Determine the [x, y] coordinate at the center of the cell enclosing the given text.  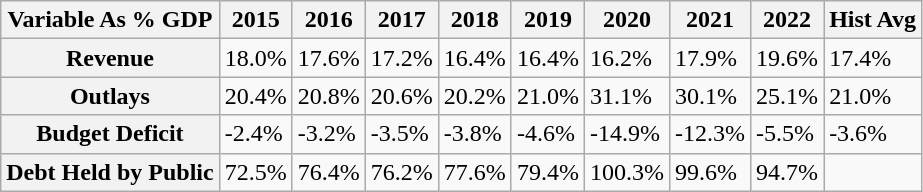
-4.6% [548, 134]
-3.8% [474, 134]
17.4% [873, 58]
16.2% [626, 58]
76.4% [328, 172]
2021 [710, 20]
20.6% [402, 96]
-5.5% [788, 134]
Debt Held by Public [110, 172]
31.1% [626, 96]
77.6% [474, 172]
20.2% [474, 96]
17.9% [710, 58]
30.1% [710, 96]
Budget Deficit [110, 134]
Outlays [110, 96]
17.2% [402, 58]
94.7% [788, 172]
2019 [548, 20]
2016 [328, 20]
2015 [256, 20]
-2.4% [256, 134]
100.3% [626, 172]
25.1% [788, 96]
20.8% [328, 96]
20.4% [256, 96]
-12.3% [710, 134]
Revenue [110, 58]
Hist Avg [873, 20]
2018 [474, 20]
72.5% [256, 172]
18.0% [256, 58]
-14.9% [626, 134]
-3.5% [402, 134]
Variable As % GDP [110, 20]
2017 [402, 20]
2022 [788, 20]
99.6% [710, 172]
76.2% [402, 172]
79.4% [548, 172]
17.6% [328, 58]
2020 [626, 20]
-3.2% [328, 134]
-3.6% [873, 134]
19.6% [788, 58]
